Detect which cell encompasses the target text, then output its (x, y) center coordinate. 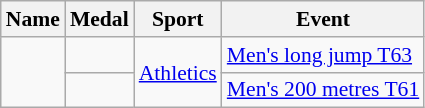
Event (323, 19)
Men's long jump T63 (323, 55)
Athletics (178, 72)
Medal (100, 19)
Men's 200 metres T61 (323, 90)
Sport (178, 19)
Name (33, 19)
